Search for the cell housing the specified text and yield its [X, Y] center coordinate. 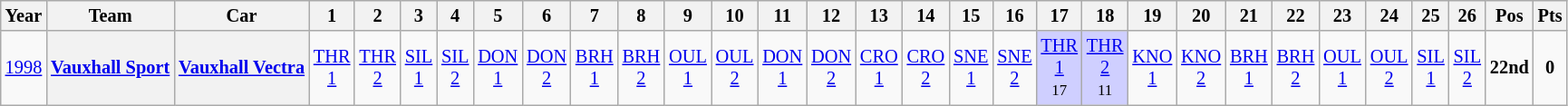
19 [1152, 15]
1998 [24, 68]
Pts [1550, 15]
4 [455, 15]
10 [735, 15]
Team [111, 15]
7 [595, 15]
6 [547, 15]
22nd [1510, 68]
12 [831, 15]
THR117 [1060, 68]
Car [241, 15]
20 [1201, 15]
KNO2 [1201, 68]
8 [642, 15]
THR211 [1105, 68]
13 [879, 15]
Vauxhall Sport [111, 68]
24 [1389, 15]
SNE2 [1014, 68]
15 [971, 15]
3 [419, 15]
KNO1 [1152, 68]
Vauxhall Vectra [241, 68]
25 [1430, 15]
Year [24, 15]
CRO2 [926, 68]
SNE1 [971, 68]
1 [332, 15]
23 [1342, 15]
THR1 [332, 68]
CRO1 [879, 68]
22 [1296, 15]
2 [377, 15]
Pos [1510, 15]
9 [688, 15]
11 [782, 15]
THR2 [377, 68]
17 [1060, 15]
14 [926, 15]
26 [1467, 15]
16 [1014, 15]
21 [1249, 15]
5 [498, 15]
18 [1105, 15]
0 [1550, 68]
